From the cell containing the given text, extract its center point as [x, y] coordinate. 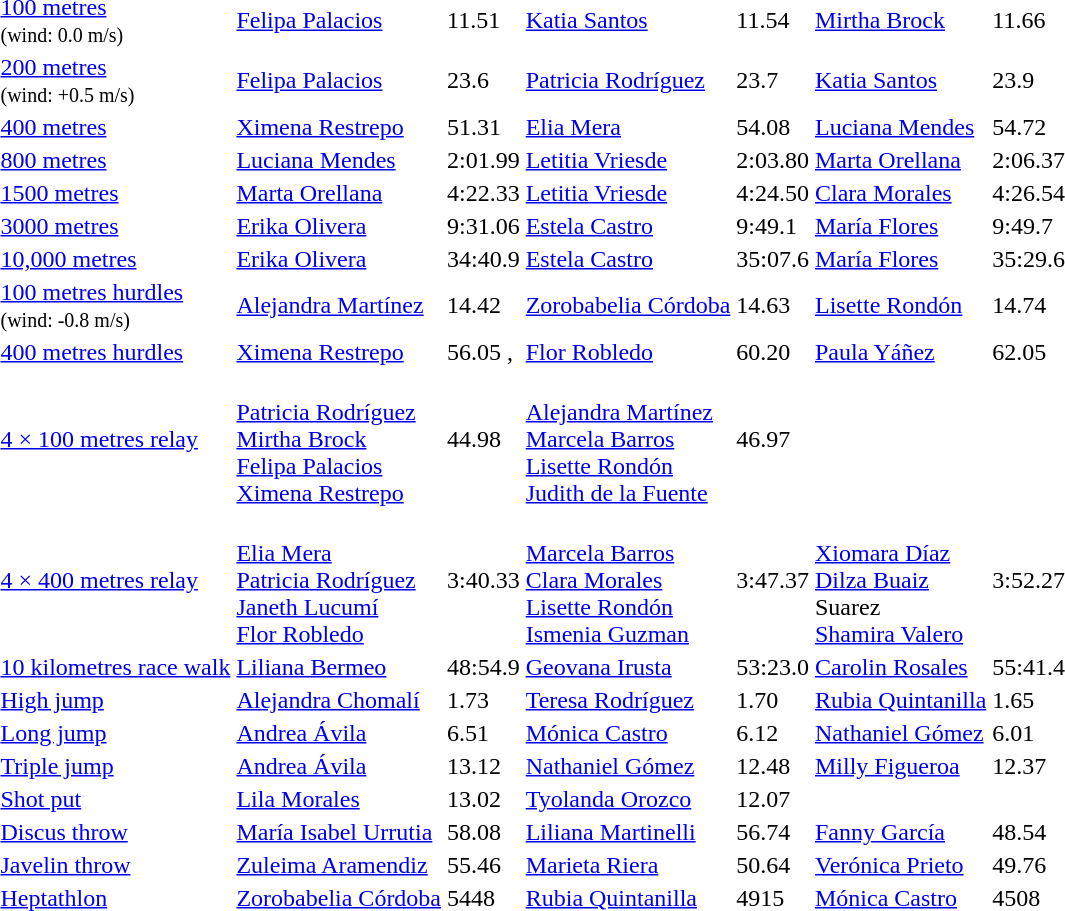
Alejandra MartínezMarcela BarrosLisette RondónJudith de la Fuente [628, 439]
56.05 , [484, 352]
12.07 [773, 799]
58.08 [484, 832]
Fanny García [901, 832]
Zorobabelia Córdoba [628, 306]
Felipa Palacios [339, 80]
9:31.06 [484, 226]
Mónica Castro [628, 733]
4:24.50 [773, 193]
Verónica Prieto [901, 865]
4:22.33 [484, 193]
Alejandra Martínez [339, 306]
1.73 [484, 700]
3:40.33 [484, 580]
Geovana Irusta [628, 667]
55.46 [484, 865]
35:07.6 [773, 259]
Katia Santos [901, 80]
6.51 [484, 733]
Zuleima Aramendiz [339, 865]
13.12 [484, 766]
Xiomara DíazDilza BuaizSuarezShamira Valero [901, 580]
14.42 [484, 306]
9:49.1 [773, 226]
Patricia Rodríguez [628, 80]
12.48 [773, 766]
Lila Morales [339, 799]
13.02 [484, 799]
48:54.9 [484, 667]
6.12 [773, 733]
Alejandra Chomalí [339, 700]
Marieta Riera [628, 865]
Clara Morales [901, 193]
1.70 [773, 700]
Liliana Bermeo [339, 667]
23.7 [773, 80]
Elia MeraPatricia RodríguezJaneth LucumíFlor Robledo [339, 580]
3:47.37 [773, 580]
51.31 [484, 127]
50.64 [773, 865]
34:40.9 [484, 259]
Tyolanda Orozco [628, 799]
Liliana Martinelli [628, 832]
60.20 [773, 352]
44.98 [484, 439]
Marcela BarrosClara MoralesLisette RondónIsmenia Guzman [628, 580]
14.63 [773, 306]
Paula Yáñez [901, 352]
Lisette Rondón [901, 306]
53:23.0 [773, 667]
María Isabel Urrutia [339, 832]
56.74 [773, 832]
Milly Figueroa [901, 766]
Carolin Rosales [901, 667]
46.97 [773, 439]
Teresa Rodríguez [628, 700]
2:03.80 [773, 160]
Rubia Quintanilla [901, 700]
54.08 [773, 127]
Elia Mera [628, 127]
Patricia RodríguezMirtha BrockFelipa PalaciosXimena Restrepo [339, 439]
Flor Robledo [628, 352]
23.6 [484, 80]
2:01.99 [484, 160]
